Locate the cell with the specified text and output its [x, y] center coordinate. 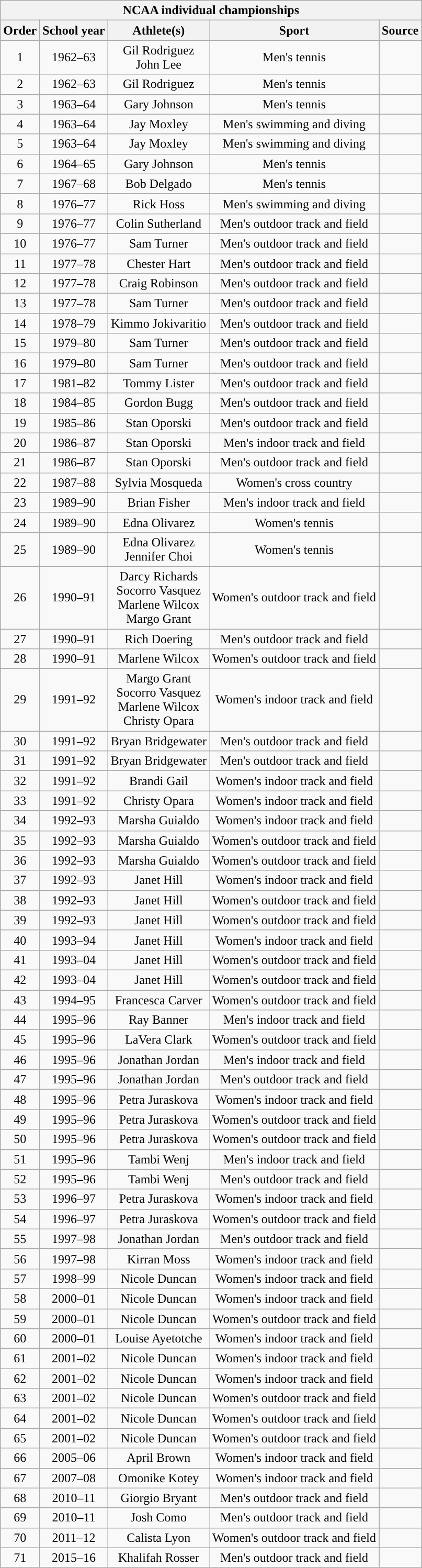
Rich Doering [158, 639]
Rick Hoss [158, 204]
Craig Robinson [158, 284]
31 [20, 761]
1985–86 [74, 423]
1967–68 [74, 184]
11 [20, 263]
35 [20, 841]
41 [20, 960]
59 [20, 1318]
Edna Olivarez [158, 522]
64 [20, 1418]
39 [20, 920]
56 [20, 1259]
10 [20, 243]
April Brown [158, 1458]
32 [20, 781]
51 [20, 1159]
21 [20, 463]
Josh Como [158, 1518]
25 [20, 550]
44 [20, 1020]
24 [20, 522]
12 [20, 284]
29 [20, 700]
46 [20, 1060]
67 [20, 1478]
LaVera Clark [158, 1040]
Brian Fisher [158, 502]
Athlete(s) [158, 30]
Margo GrantSocorro VasquezMarlene WilcoxChristy Opara [158, 700]
2015–16 [74, 1558]
42 [20, 980]
Christy Opara [158, 801]
63 [20, 1398]
Ray Banner [158, 1020]
17 [20, 383]
School year [74, 30]
54 [20, 1219]
7 [20, 184]
61 [20, 1359]
14 [20, 323]
19 [20, 423]
50 [20, 1139]
Marlene Wilcox [158, 659]
2007–08 [74, 1478]
20 [20, 443]
38 [20, 900]
16 [20, 363]
71 [20, 1558]
1981–82 [74, 383]
22 [20, 483]
47 [20, 1080]
13 [20, 304]
26 [20, 598]
53 [20, 1199]
69 [20, 1518]
33 [20, 801]
Francesca Carver [158, 1000]
68 [20, 1498]
18 [20, 403]
1978–79 [74, 323]
49 [20, 1119]
Kirran Moss [158, 1259]
Brandi Gail [158, 781]
Source [401, 30]
23 [20, 502]
Edna OlivarezJennifer Choi [158, 550]
Tommy Lister [158, 383]
60 [20, 1339]
1994–95 [74, 1000]
Gil RodriguezJohn Lee [158, 58]
1987–88 [74, 483]
37 [20, 880]
6 [20, 164]
62 [20, 1379]
Women's cross country [294, 483]
45 [20, 1040]
Sport [294, 30]
58 [20, 1298]
57 [20, 1279]
66 [20, 1458]
Giorgio Bryant [158, 1498]
NCAA individual championships [211, 10]
2011–12 [74, 1538]
48 [20, 1100]
5 [20, 144]
8 [20, 204]
Bob Delgado [158, 184]
2 [20, 84]
1 [20, 58]
Omonike Kotey [158, 1478]
Calista Lyon [158, 1538]
34 [20, 821]
43 [20, 1000]
65 [20, 1438]
1964–65 [74, 164]
Order [20, 30]
3 [20, 104]
Chester Hart [158, 263]
52 [20, 1179]
36 [20, 860]
Colin Sutherland [158, 223]
Khalifah Rosser [158, 1558]
1993–94 [74, 940]
Gil Rodriguez [158, 84]
Sylvia Mosqueda [158, 483]
1984–85 [74, 403]
9 [20, 223]
Gordon Bugg [158, 403]
2005–06 [74, 1458]
70 [20, 1538]
30 [20, 741]
Kimmo Jokivaritio [158, 323]
28 [20, 659]
55 [20, 1239]
1998–99 [74, 1279]
4 [20, 124]
40 [20, 940]
27 [20, 639]
Louise Ayetotche [158, 1339]
Darcy RichardsSocorro VasquezMarlene WilcoxMargo Grant [158, 598]
15 [20, 343]
